Return (X, Y) of the center of cell containing provided text 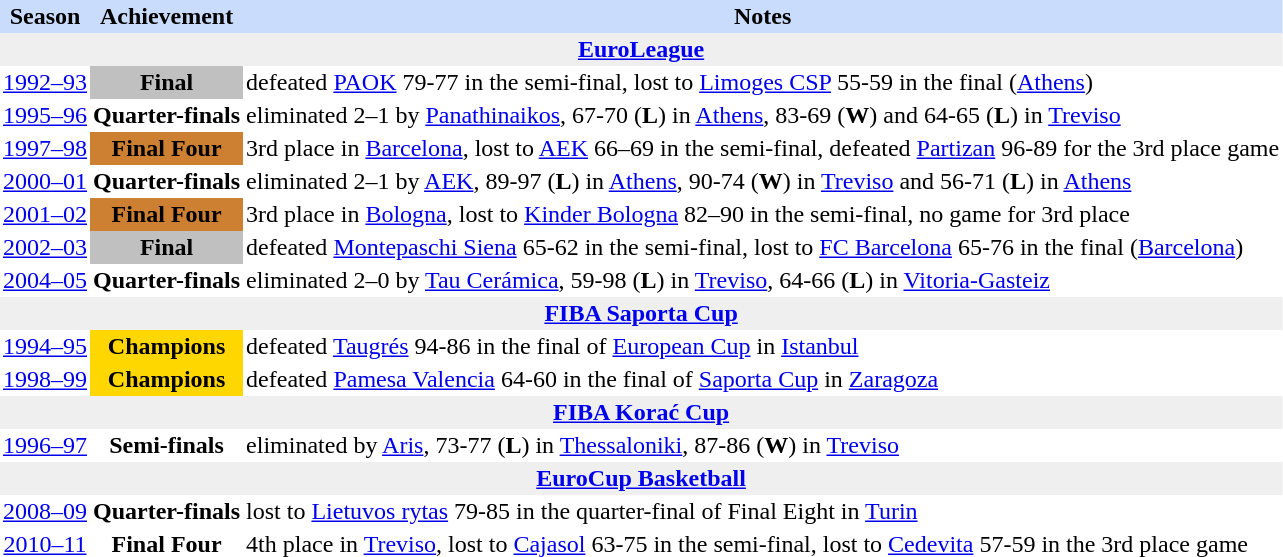
3rd place in Barcelona, lost to AEK 66–69 in the semi-final, defeated Partizan 96-89 for the 3rd place game (762, 148)
2001–02 (45, 214)
1996–97 (45, 446)
FIBA Korać Cup (641, 412)
1998–99 (45, 380)
1997–98 (45, 148)
defeated Pamesa Valencia 64-60 in the final of Saporta Cup in Zaragoza (762, 380)
lost to Lietuvos rytas 79-85 in the quarter-final of Final Eight in Turin (762, 512)
2002–03 (45, 248)
eliminated 2–0 by Tau Cerámica, 59-98 (L) in Treviso, 64-66 (L) in Vitoria-Gasteiz (762, 280)
EuroLeague (641, 50)
Notes (762, 16)
1994–95 (45, 346)
eliminated by Aris, 73-77 (L) in Thessaloniki, 87-86 (W) in Treviso (762, 446)
Season (45, 16)
2000–01 (45, 182)
2004–05 (45, 280)
3rd place in Bologna, lost to Kinder Bologna 82–90 in the semi-final, no game for 3rd place (762, 214)
1992–93 (45, 82)
1995–96 (45, 116)
eliminated 2–1 by AEK, 89-97 (L) in Athens, 90-74 (W) in Treviso and 56-71 (L) in Athens (762, 182)
eliminated 2–1 by Panathinaikos, 67-70 (L) in Athens, 83-69 (W) and 64-65 (L) in Treviso (762, 116)
Achievement (166, 16)
defeated PAOK 79-77 in the semi-final, lost to Limoges CSP 55-59 in the final (Athens) (762, 82)
FIBA Saporta Cup (641, 314)
Semi-finals (166, 446)
defeated Montepaschi Siena 65-62 in the semi-final, lost to FC Barcelona 65-76 in the final (Barcelona) (762, 248)
defeated Taugrés 94-86 in the final of European Cup in Istanbul (762, 346)
2008–09 (45, 512)
EuroCup Basketball (641, 478)
